Locate the cell with the specified text and output its [x, y] center coordinate. 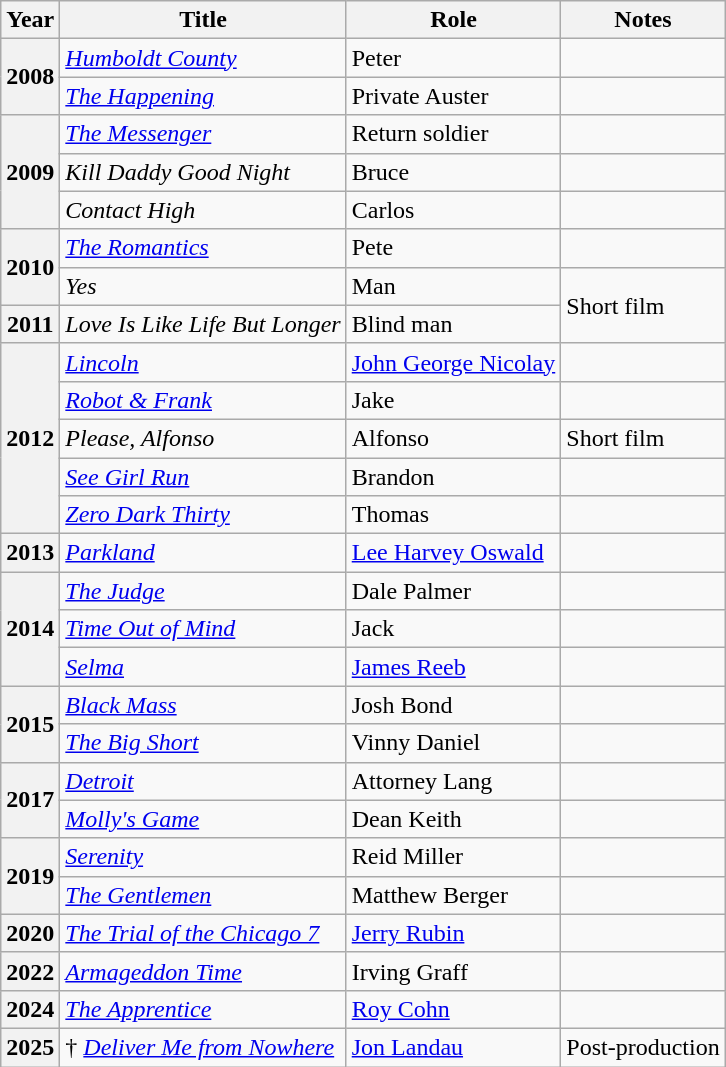
2020 [30, 933]
Blind man [454, 324]
Lincoln [203, 362]
The Messenger [203, 134]
Return soldier [454, 134]
Selma [203, 667]
Kill Daddy Good Night [203, 172]
Humboldt County [203, 58]
Molly's Game [203, 819]
Jake [454, 400]
The Trial of the Chicago 7 [203, 933]
2025 [30, 1047]
2015 [30, 724]
James Reeb [454, 667]
Post-production [643, 1047]
Zero Dark Thirty [203, 515]
2019 [30, 876]
Attorney Lang [454, 781]
Bruce [454, 172]
Vinny Daniel [454, 743]
Roy Cohn [454, 1009]
Notes [643, 20]
2013 [30, 553]
Jon Landau [454, 1047]
The Happening [203, 96]
The Romantics [203, 248]
2009 [30, 172]
† Deliver Me from Nowhere [203, 1047]
Brandon [454, 477]
2012 [30, 438]
Irving Graff [454, 971]
Armageddon Time [203, 971]
Reid Miller [454, 857]
Carlos [454, 210]
Black Mass [203, 705]
2022 [30, 971]
Man [454, 286]
Please, Alfonso [203, 438]
2010 [30, 267]
Thomas [454, 515]
Love Is Like Life But Longer [203, 324]
Lee Harvey Oswald [454, 553]
See Girl Run [203, 477]
Josh Bond [454, 705]
Pete [454, 248]
2024 [30, 1009]
Private Auster [454, 96]
Year [30, 20]
Alfonso [454, 438]
Yes [203, 286]
Peter [454, 58]
2008 [30, 77]
Matthew Berger [454, 895]
Dean Keith [454, 819]
Detroit [203, 781]
2014 [30, 629]
Role [454, 20]
Dale Palmer [454, 591]
Title [203, 20]
2011 [30, 324]
The Apprentice [203, 1009]
John George Nicolay [454, 362]
The Gentlemen [203, 895]
Jerry Rubin [454, 933]
The Big Short [203, 743]
Serenity [203, 857]
Time Out of Mind [203, 629]
Jack [454, 629]
2017 [30, 800]
The Judge [203, 591]
Robot & Frank [203, 400]
Parkland [203, 553]
Contact High [203, 210]
